Determine the (X, Y) coordinate at the center of the cell enclosing the given text.  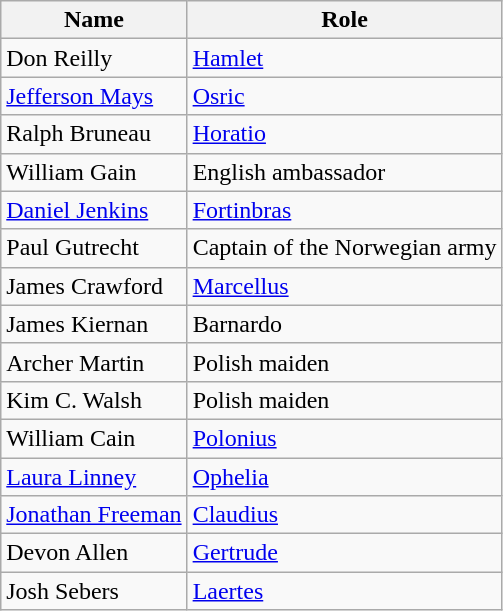
Devon Allen (94, 553)
Gertrude (344, 553)
Laura Linney (94, 477)
Barnardo (344, 324)
Ophelia (344, 477)
Name (94, 20)
Josh Sebers (94, 591)
Captain of the Norwegian army (344, 248)
Jonathan Freeman (94, 515)
William Gain (94, 172)
Archer Martin (94, 362)
Claudius (344, 515)
Fortinbras (344, 210)
Horatio (344, 134)
Ralph Bruneau (94, 134)
Hamlet (344, 58)
Marcellus (344, 286)
Osric (344, 96)
Kim C. Walsh (94, 400)
Role (344, 20)
Laertes (344, 591)
James Kiernan (94, 324)
Daniel Jenkins (94, 210)
Polonius (344, 438)
Don Reilly (94, 58)
William Cain (94, 438)
Paul Gutrecht (94, 248)
Jefferson Mays (94, 96)
James Crawford (94, 286)
English ambassador (344, 172)
